Identify which cell holds the provided text, then report its (X, Y) central coordinate. 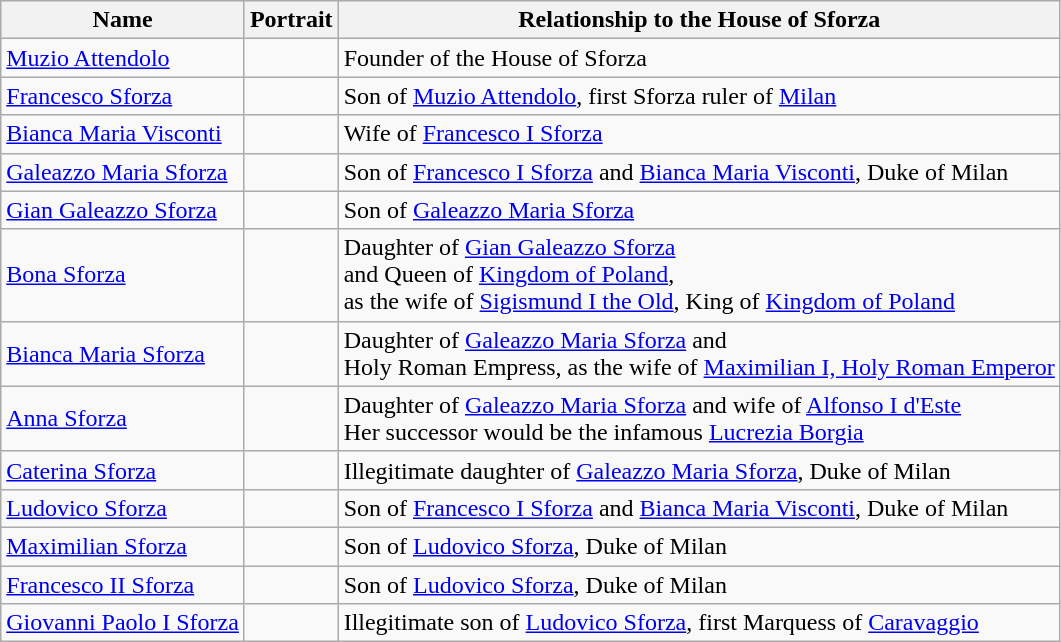
Giovanni Paolo I Sforza (123, 623)
Daughter of Gian Galeazzo Sforza and Queen of Kingdom of Poland, as the wife of Sigismund I the Old, King of Kingdom of Poland (699, 275)
Founder of the House of Sforza (699, 58)
Ludovico Sforza (123, 508)
Bona Sforza (123, 275)
Gian Galeazzo Sforza (123, 210)
Son of Muzio Attendolo, first Sforza ruler of Milan (699, 96)
Caterina Sforza (123, 470)
Portrait (291, 20)
Son of Galeazzo Maria Sforza (699, 210)
Bianca Maria Visconti (123, 134)
Muzio Attendolo (123, 58)
Galeazzo Maria Sforza (123, 172)
Anna Sforza (123, 418)
Bianca Maria Sforza (123, 354)
Daughter of Galeazzo Maria Sforza and Holy Roman Empress, as the wife of Maximilian I, Holy Roman Emperor (699, 354)
Daughter of Galeazzo Maria Sforza and wife of Alfonso I d'EsteHer successor would be the infamous Lucrezia Borgia (699, 418)
Illegitimate daughter of Galeazzo Maria Sforza, Duke of Milan (699, 470)
Name (123, 20)
Francesco Sforza (123, 96)
Relationship to the House of Sforza (699, 20)
Francesco II Sforza (123, 585)
Illegitimate son of Ludovico Sforza, first Marquess of Caravaggio (699, 623)
Maximilian Sforza (123, 546)
Wife of Francesco I Sforza (699, 134)
